Identify which cell holds the provided text, then report its [x, y] central coordinate. 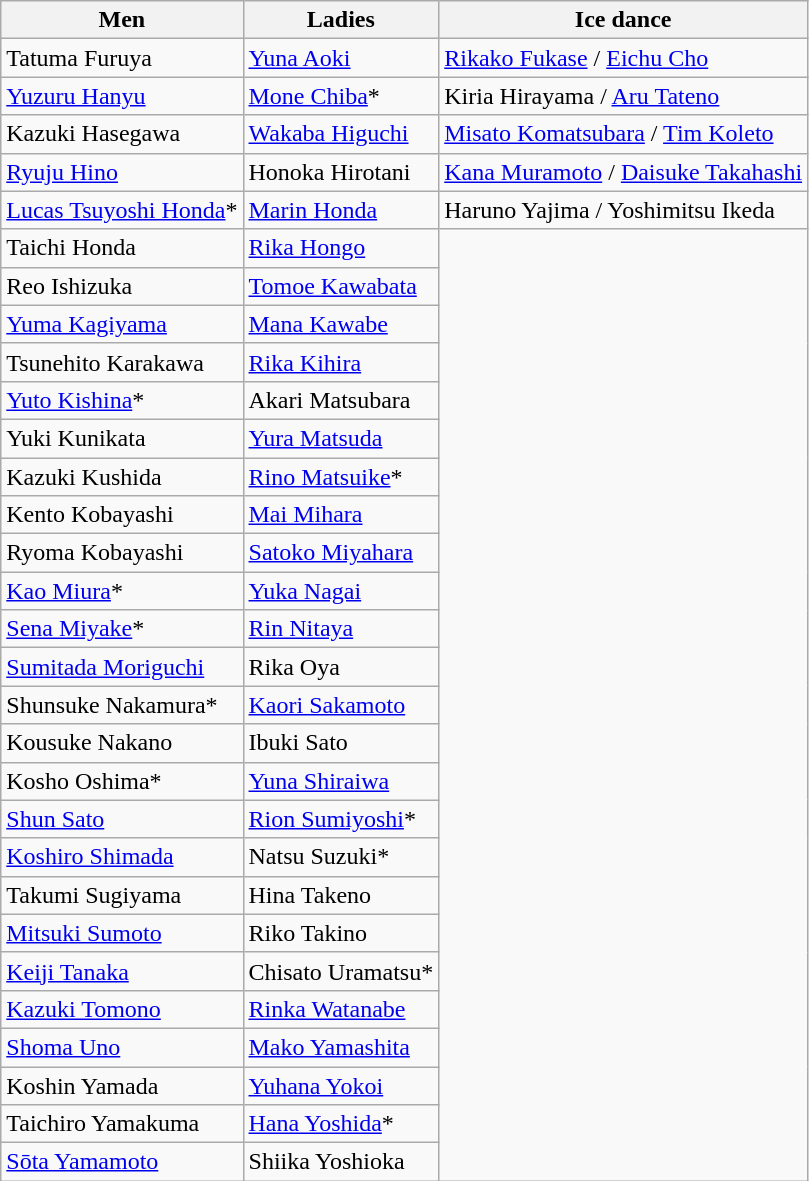
Rino Matsuike* [341, 477]
Natsu Suzuki* [341, 857]
Kazuki Tomono [122, 1009]
Tomoe Kawabata [341, 286]
Yuna Shiraiwa [341, 781]
Kazuki Hasegawa [122, 134]
Rinka Watanabe [341, 1009]
Taichiro Yamakuma [122, 1124]
Shoma Uno [122, 1047]
Kento Kobayashi [122, 515]
Kazuki Kushida [122, 477]
Hana Yoshida* [341, 1124]
Yuma Kagiyama [122, 324]
Rikako Fukase / Eichu Cho [624, 58]
Rika Oya [341, 667]
Reo Ishizuka [122, 286]
Ladies [341, 20]
Rika Kihira [341, 362]
Mai Mihara [341, 515]
Sōta Yamamoto [122, 1162]
Men [122, 20]
Ice dance [624, 20]
Yuki Kunikata [122, 438]
Ryoma Kobayashi [122, 553]
Mana Kawabe [341, 324]
Satoko Miyahara [341, 553]
Marin Honda [341, 210]
Hina Takeno [341, 895]
Ryuju Hino [122, 172]
Kaori Sakamoto [341, 705]
Kousuke Nakano [122, 743]
Sena Miyake* [122, 629]
Rion Sumiyoshi* [341, 819]
Haruno Yajima / Yoshimitsu Ikeda [624, 210]
Yuhana Yokoi [341, 1085]
Shun Sato [122, 819]
Koshin Yamada [122, 1085]
Yuna Aoki [341, 58]
Yura Matsuda [341, 438]
Kao Miura* [122, 591]
Sumitada Moriguchi [122, 667]
Honoka Hirotani [341, 172]
Mako Yamashita [341, 1047]
Mitsuki Sumoto [122, 933]
Shunsuke Nakamura* [122, 705]
Rika Hongo [341, 248]
Tsunehito Karakawa [122, 362]
Riko Takino [341, 933]
Shiika Yoshioka [341, 1162]
Misato Komatsubara / Tim Koleto [624, 134]
Rin Nitaya [341, 629]
Koshiro Shimada [122, 857]
Yuzuru Hanyu [122, 96]
Ibuki Sato [341, 743]
Yuto Kishina* [122, 400]
Taichi Honda [122, 248]
Chisato Uramatsu* [341, 971]
Mone Chiba* [341, 96]
Kana Muramoto / Daisuke Takahashi [624, 172]
Akari Matsubara [341, 400]
Tatuma Furuya [122, 58]
Kiria Hirayama / Aru Tateno [624, 96]
Yuka Nagai [341, 591]
Keiji Tanaka [122, 971]
Lucas Tsuyoshi Honda* [122, 210]
Takumi Sugiyama [122, 895]
Kosho Oshima* [122, 781]
Wakaba Higuchi [341, 134]
